Scan for the cell matching the given text and deliver its [x, y] coordinate at center. 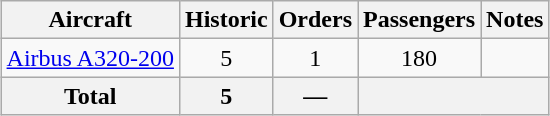
Passengers [420, 20]
— [315, 96]
Total [90, 96]
Orders [315, 20]
Aircraft [90, 20]
Historic [226, 20]
Notes [515, 20]
180 [420, 58]
Airbus A320-200 [90, 58]
1 [315, 58]
